Output the [X, Y] coordinate of the center of the cell containing the given text.  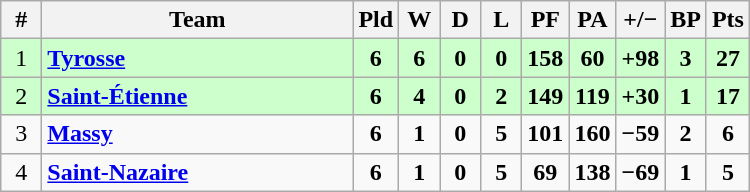
Saint-Étienne [198, 96]
W [420, 20]
D [460, 20]
138 [592, 172]
# [22, 20]
17 [728, 96]
60 [592, 58]
101 [546, 134]
PA [592, 20]
Team [198, 20]
+/− [640, 20]
−69 [640, 172]
−59 [640, 134]
27 [728, 58]
158 [546, 58]
160 [592, 134]
Tyrosse [198, 58]
+98 [640, 58]
BP [686, 20]
+30 [640, 96]
149 [546, 96]
Massy [198, 134]
L [502, 20]
119 [592, 96]
Pts [728, 20]
69 [546, 172]
PF [546, 20]
Pld [376, 20]
Saint-Nazaire [198, 172]
